Pinpoint the cell where the given text exists, returning its (X, Y) midpoint coordinate. 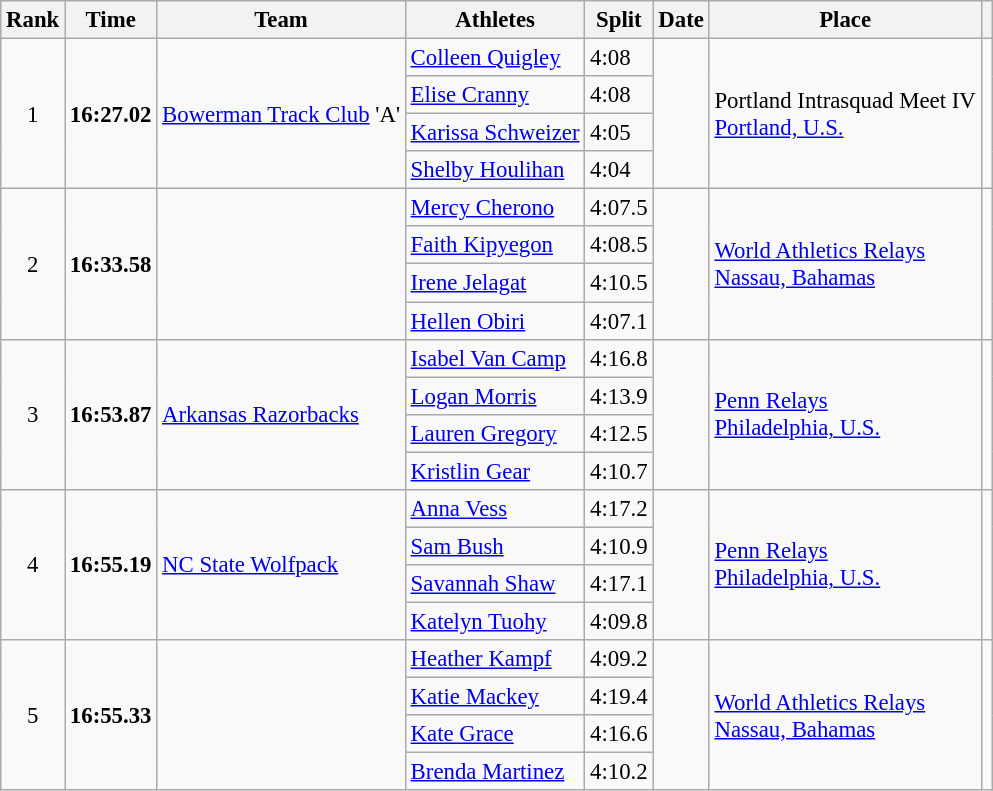
4:07.5 (619, 208)
4:10.7 (619, 471)
4:07.1 (619, 321)
Sam Bush (494, 546)
1 (33, 114)
Logan Morris (494, 396)
4:10.5 (619, 283)
Team (282, 20)
Athletes (494, 20)
Heather Kampf (494, 659)
Katelyn Tuohy (494, 621)
Colleen Quigley (494, 58)
Anna Vess (494, 509)
Time (111, 20)
4:09.8 (619, 621)
4:09.2 (619, 659)
Irene Jelagat (494, 283)
16:33.58 (111, 264)
Savannah Shaw (494, 584)
Kristlin Gear (494, 471)
16:53.87 (111, 414)
4 (33, 565)
Isabel Van Camp (494, 358)
Arkansas Razorbacks (282, 414)
16:55.19 (111, 565)
Lauren Gregory (494, 433)
Faith Kipyegon (494, 245)
4:16.6 (619, 734)
Rank (33, 20)
4:05 (619, 133)
4:13.9 (619, 396)
4:08.5 (619, 245)
4:17.1 (619, 584)
Split (619, 20)
4:10.2 (619, 772)
NC State Wolfpack (282, 565)
Bowerman Track Club 'A' (282, 114)
16:27.02 (111, 114)
4:16.8 (619, 358)
Date (681, 20)
4:12.5 (619, 433)
Place (845, 20)
Katie Mackey (494, 697)
2 (33, 264)
Hellen Obiri (494, 321)
4:17.2 (619, 509)
Brenda Martinez (494, 772)
4:04 (619, 170)
Shelby Houlihan (494, 170)
Kate Grace (494, 734)
4:19.4 (619, 697)
Mercy Cherono (494, 208)
4:10.9 (619, 546)
16:55.33 (111, 715)
Portland Intrasquad Meet IVPortland, U.S. (845, 114)
Karissa Schweizer (494, 133)
Elise Cranny (494, 95)
3 (33, 414)
5 (33, 715)
